Capture the cell that displays the provided text and extract its [x, y] central coordinate. 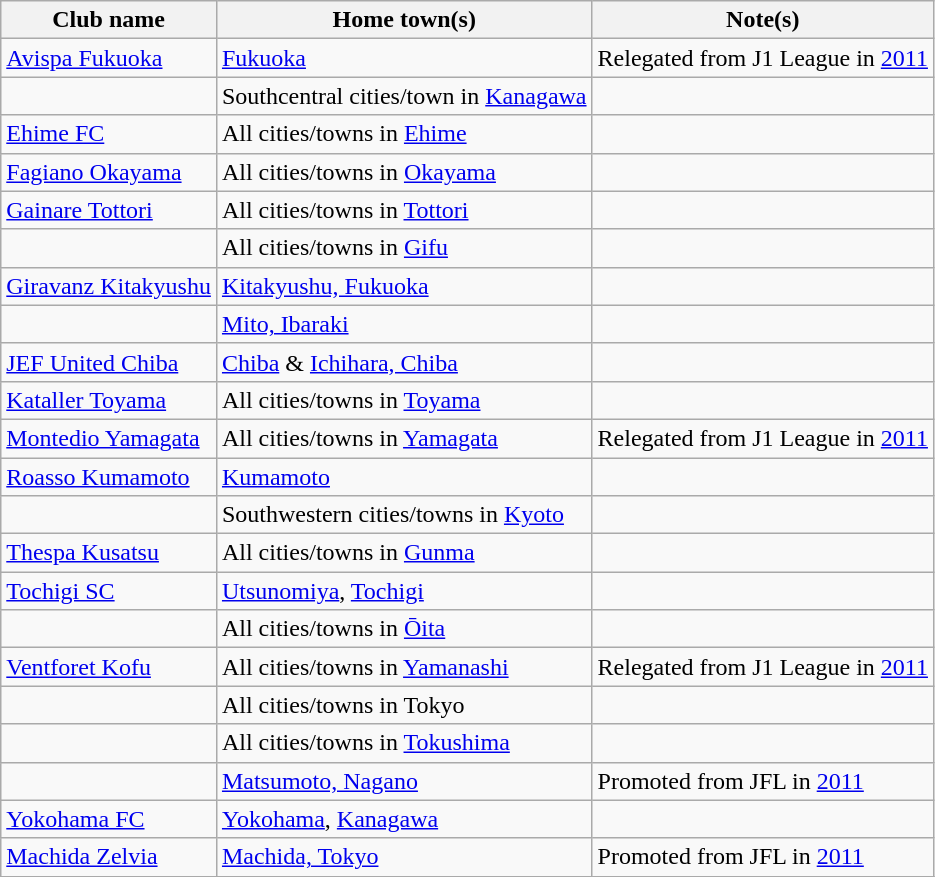
Chiba & Ichihara, Chiba [404, 362]
Kumamoto [404, 477]
Gainare Tottori [109, 210]
Montedio Yamagata [109, 438]
Home town(s) [404, 20]
All cities/towns in Yamanashi [404, 667]
Machida, Tokyo [404, 857]
Club name [109, 20]
All cities/towns in Ehime [404, 134]
Ventforet Kofu [109, 667]
All cities/towns in Toyama [404, 400]
Machida Zelvia [109, 857]
Southwestern cities/towns in Kyoto [404, 515]
All cities/towns in Okayama [404, 172]
Avispa Fukuoka [109, 58]
JEF United Chiba [109, 362]
All cities/towns in Ōita [404, 629]
Yokohama FC [109, 819]
Roasso Kumamoto [109, 477]
Note(s) [762, 20]
Kitakyushu, Fukuoka [404, 286]
Fukuoka [404, 58]
Kataller Toyama [109, 400]
Tochigi SC [109, 591]
All cities/towns in Gifu [404, 248]
All cities/towns in Gunma [404, 553]
Giravanz Kitakyushu [109, 286]
Matsumoto, Nagano [404, 781]
All cities/towns in Tokyo [404, 705]
Thespa Kusatsu [109, 553]
All cities/towns in Tottori [404, 210]
Utsunomiya, Tochigi [404, 591]
All cities/towns in Yamagata [404, 438]
Ehime FC [109, 134]
Fagiano Okayama [109, 172]
Yokohama, Kanagawa [404, 819]
All cities/towns in Tokushima [404, 743]
Mito, Ibaraki [404, 324]
Southcentral cities/town in Kanagawa [404, 96]
